Pinpoint the cell where the given text exists, returning its (x, y) midpoint coordinate. 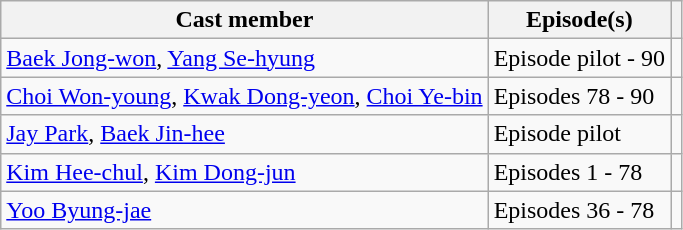
Episode pilot (579, 134)
Episodes 78 - 90 (579, 96)
Episodes 1 - 78 (579, 172)
Episode pilot - 90 (579, 58)
Episodes 36 - 78 (579, 210)
Kim Hee-chul, Kim Dong-jun (244, 172)
Episode(s) (579, 20)
Cast member (244, 20)
Jay Park, Baek Jin-hee (244, 134)
Yoo Byung-jae (244, 210)
Choi Won-young, Kwak Dong-yeon, Choi Ye-bin (244, 96)
Baek Jong-won, Yang Se-hyung (244, 58)
